Pinpoint the cell where the given text exists, returning its [x, y] midpoint coordinate. 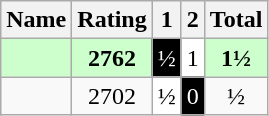
2762 [112, 58]
Name [36, 20]
1½ [236, 58]
0 [192, 96]
Total [236, 20]
2 [192, 20]
Rating [112, 20]
2702 [112, 96]
